For the text-containing cell, return its midpoint in (X, Y) coordinate format. 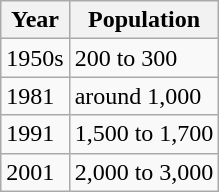
Year (35, 20)
1991 (35, 134)
1,500 to 1,700 (144, 134)
2,000 to 3,000 (144, 172)
2001 (35, 172)
1950s (35, 58)
Population (144, 20)
around 1,000 (144, 96)
1981 (35, 96)
200 to 300 (144, 58)
